Output the (X, Y) coordinate of the center of the cell containing the given text.  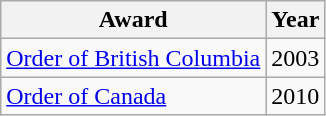
Order of British Columbia (134, 58)
2003 (296, 58)
Year (296, 20)
2010 (296, 96)
Award (134, 20)
Order of Canada (134, 96)
